Return the [x, y] coordinate for the center point of the cell that contains the specified text.  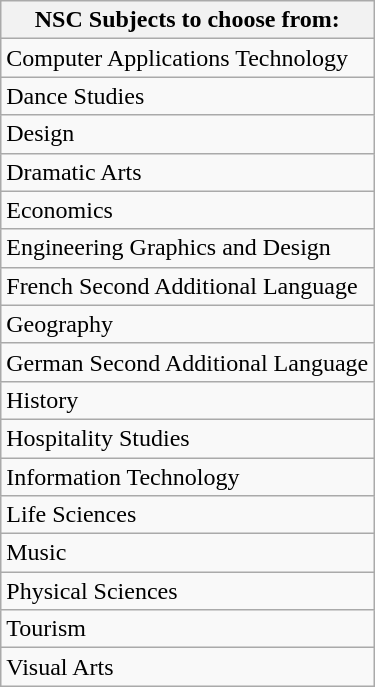
Tourism [188, 629]
Economics [188, 210]
German Second Additional Language [188, 362]
Dramatic Arts [188, 172]
Life Sciences [188, 515]
History [188, 400]
NSC Subjects to choose from: [188, 20]
Information Technology [188, 477]
Visual Arts [188, 667]
Dance Studies [188, 96]
Hospitality Studies [188, 438]
Computer Applications Technology [188, 58]
Geography [188, 324]
French Second Additional Language [188, 286]
Engineering Graphics and Design [188, 248]
Design [188, 134]
Music [188, 553]
Physical Sciences [188, 591]
